Detect which cell encompasses the target text, then output its (x, y) center coordinate. 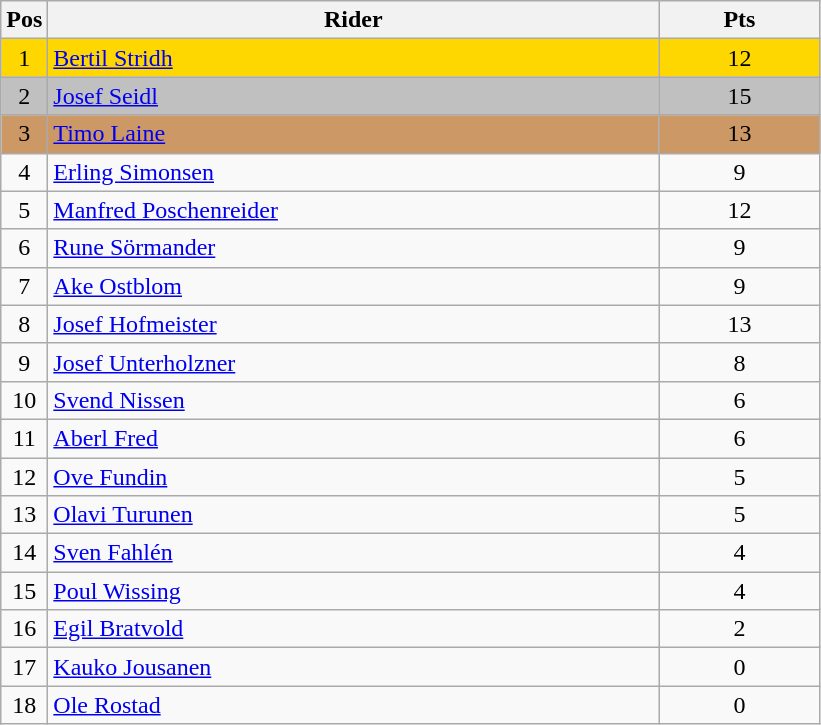
Pts (740, 20)
Kauko Jousanen (354, 667)
3 (24, 134)
Rune Sörmander (354, 248)
Olavi Turunen (354, 515)
Bertil Stridh (354, 58)
Ove Fundin (354, 477)
Josef Unterholzner (354, 362)
Svend Nissen (354, 400)
Aberl Fred (354, 438)
Poul Wissing (354, 591)
11 (24, 438)
Rider (354, 20)
Josef Seidl (354, 96)
Egil Bratvold (354, 629)
1 (24, 58)
18 (24, 705)
Manfred Poschenreider (354, 210)
Erling Simonsen (354, 172)
Ake Ostblom (354, 286)
Sven Fahlén (354, 553)
17 (24, 667)
Timo Laine (354, 134)
10 (24, 400)
Pos (24, 20)
7 (24, 286)
16 (24, 629)
14 (24, 553)
Ole Rostad (354, 705)
Josef Hofmeister (354, 324)
